Capture the cell that displays the provided text and extract its (X, Y) central coordinate. 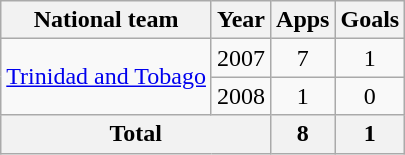
2008 (240, 96)
National team (106, 20)
2007 (240, 58)
Apps (303, 20)
Goals (370, 20)
Trinidad and Tobago (106, 77)
Year (240, 20)
Total (136, 134)
7 (303, 58)
8 (303, 134)
0 (370, 96)
